Provide the (X, Y) coordinate of the cell's center where the given text is located.  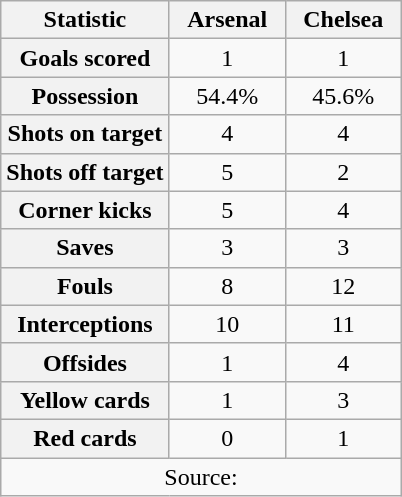
54.4% (227, 96)
Saves (85, 248)
Shots off target (85, 172)
Chelsea (343, 20)
Corner kicks (85, 210)
Interceptions (85, 324)
Arsenal (227, 20)
Yellow cards (85, 400)
Fouls (85, 286)
0 (227, 438)
Goals scored (85, 58)
Statistic (85, 20)
Offsides (85, 362)
12 (343, 286)
Possession (85, 96)
2 (343, 172)
8 (227, 286)
45.6% (343, 96)
10 (227, 324)
Source: (201, 477)
11 (343, 324)
Shots on target (85, 134)
Red cards (85, 438)
